From the cell containing the given text, extract its center point as (X, Y) coordinate. 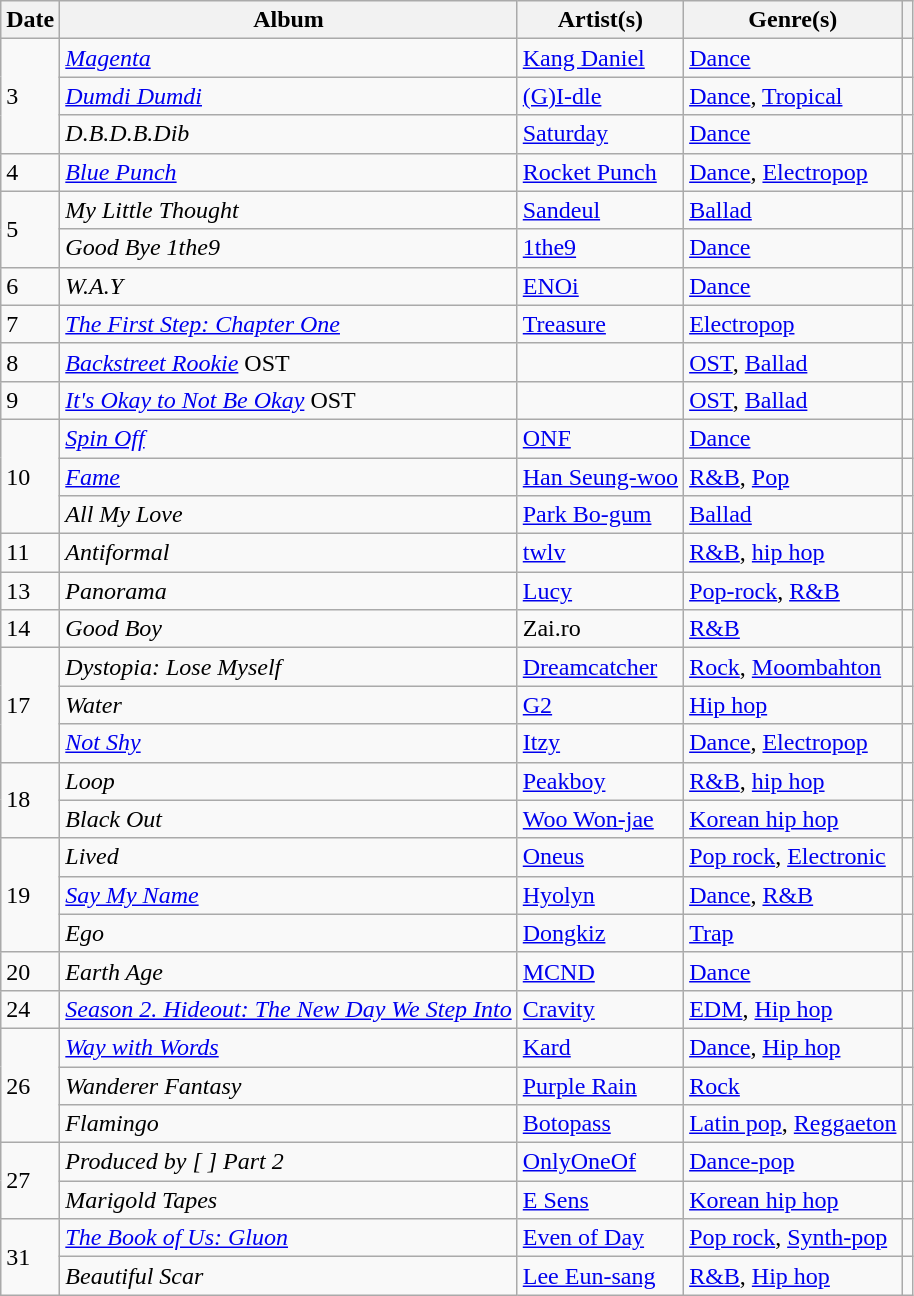
Water (288, 705)
G2 (600, 705)
Hyolyn (600, 895)
Wanderer Fantasy (288, 1085)
Trap (793, 933)
Album (288, 20)
5 (30, 229)
24 (30, 1009)
The First Step: Chapter One (288, 324)
My Little Thought (288, 210)
R&B (793, 629)
Kard (600, 1047)
1the9 (600, 248)
31 (30, 1257)
20 (30, 971)
It's Okay to Not Be Okay OST (288, 400)
E Sens (600, 1200)
ENOi (600, 286)
Beautiful Scar (288, 1276)
Latin pop, Reggaeton (793, 1124)
Han Seung-woo (600, 477)
Dreamcatcher (600, 667)
The Book of Us: Gluon (288, 1238)
8 (30, 362)
Blue Punch (288, 172)
9 (30, 400)
Produced by [ ] Part 2 (288, 1162)
Lived (288, 857)
27 (30, 1181)
ONF (600, 438)
7 (30, 324)
Marigold Tapes (288, 1200)
Rock (793, 1085)
Zai.ro (600, 629)
Loop (288, 781)
Way with Words (288, 1047)
14 (30, 629)
Dystopia: Lose Myself (288, 667)
Panorama (288, 591)
OnlyOneOf (600, 1162)
Season 2. Hideout: The New Day We Step Into (288, 1009)
Ego (288, 933)
Not Shy (288, 743)
Electropop (793, 324)
Even of Day (600, 1238)
D.B.D.B.Dib (288, 134)
Magenta (288, 58)
Pop rock, Electronic (793, 857)
Pop rock, Synth-pop (793, 1238)
11 (30, 553)
Purple Rain (600, 1085)
Good Boy (288, 629)
Black Out (288, 819)
Sandeul (600, 210)
Fame (288, 477)
Antiformal (288, 553)
Woo Won-jae (600, 819)
W.A.Y (288, 286)
Dance-pop (793, 1162)
Dongkiz (600, 933)
Rocket Punch (600, 172)
Rock, Moombahton (793, 667)
Dance, R&B (793, 895)
Genre(s) (793, 20)
Dumdi Dumdi (288, 96)
Dance, Tropical (793, 96)
Peakboy (600, 781)
10 (30, 476)
Lee Eun-sang (600, 1276)
MCND (600, 971)
Say My Name (288, 895)
Itzy (600, 743)
Pop-rock, R&B (793, 591)
Artist(s) (600, 20)
(G)I-dle (600, 96)
R&B, Pop (793, 477)
Spin Off (288, 438)
18 (30, 800)
Flamingo (288, 1124)
Good Bye 1the9 (288, 248)
EDM, Hip hop (793, 1009)
3 (30, 96)
Date (30, 20)
Dance, Hip hop (793, 1047)
Cravity (600, 1009)
4 (30, 172)
All My Love (288, 515)
Treasure (600, 324)
17 (30, 705)
Botopass (600, 1124)
19 (30, 895)
Backstreet Rookie OST (288, 362)
R&B, Hip hop (793, 1276)
13 (30, 591)
26 (30, 1085)
Park Bo-gum (600, 515)
Oneus (600, 857)
Saturday (600, 134)
Kang Daniel (600, 58)
Hip hop (793, 705)
6 (30, 286)
Lucy (600, 591)
Earth Age (288, 971)
twlv (600, 553)
